Search for the cell housing the specified text and yield its (x, y) center coordinate. 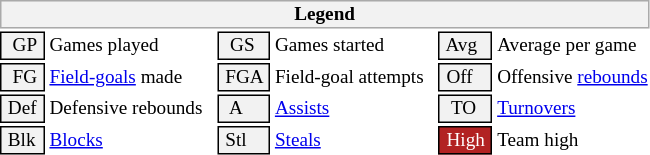
Avg (466, 46)
GS (244, 46)
Field-goal attempts (354, 77)
A (244, 108)
Defensive rebounds (131, 108)
Average per game (573, 46)
Blk (22, 140)
Games played (131, 46)
TO (466, 108)
Blocks (131, 140)
FG (22, 77)
Team high (573, 140)
GP (22, 46)
Assists (354, 108)
Field-goals made (131, 77)
Stl (244, 140)
Off (466, 77)
Turnovers (573, 108)
FGA (244, 77)
Offensive rebounds (573, 77)
Def (22, 108)
Legend (324, 14)
High (466, 140)
Games started (354, 46)
Steals (354, 140)
